Detect which cell encompasses the target text, then output its [x, y] center coordinate. 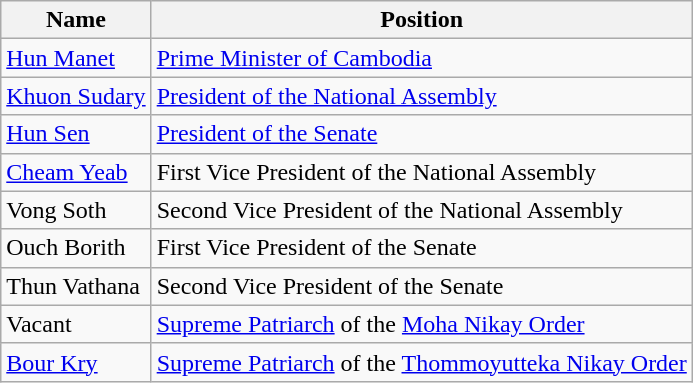
Hun Manet [76, 58]
Khuon Sudary [76, 96]
Vong Soth [76, 210]
Supreme Patriarch of the Thommoyutteka Nikay Order [422, 362]
Thun Vathana [76, 286]
Ouch Borith [76, 248]
Supreme Patriarch of the Moha Nikay Order [422, 324]
Vacant [76, 324]
First Vice President of the Senate [422, 248]
Second Vice President of the National Assembly [422, 210]
President of the National Assembly [422, 96]
Hun Sen [76, 134]
Prime Minister of Cambodia [422, 58]
Name [76, 20]
President of the Senate [422, 134]
Bour Kry [76, 362]
First Vice President of the National Assembly [422, 172]
Position [422, 20]
Cheam Yeab [76, 172]
Second Vice President of the Senate [422, 286]
